Extract the [X, Y] coordinate from the center of the cell holding the provided text.  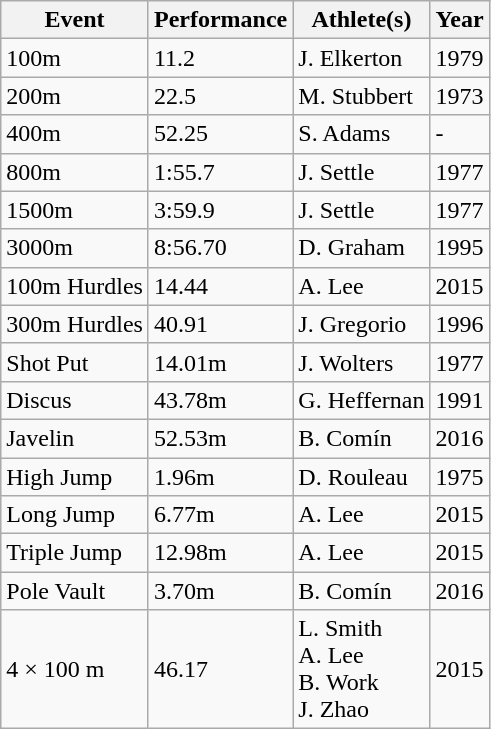
1.96m [220, 477]
100m Hurdles [75, 286]
Event [75, 20]
3000m [75, 248]
800m [75, 172]
1996 [460, 324]
D. Rouleau [362, 477]
J. Wolters [362, 362]
Athlete(s) [362, 20]
11.2 [220, 58]
6.77m [220, 515]
J. Gregorio [362, 324]
S. Adams [362, 134]
High Jump [75, 477]
3.70m [220, 591]
- [460, 134]
Javelin [75, 438]
1995 [460, 248]
46.17 [220, 670]
Triple Jump [75, 553]
1:55.7 [220, 172]
Discus [75, 400]
52.25 [220, 134]
1979 [460, 58]
D. Graham [362, 248]
1991 [460, 400]
8:56.70 [220, 248]
400m [75, 134]
12.98m [220, 553]
1975 [460, 477]
G. Heffernan [362, 400]
22.5 [220, 96]
300m Hurdles [75, 324]
43.78m [220, 400]
52.53m [220, 438]
M. Stubbert [362, 96]
4 × 100 m [75, 670]
L. SmithA. LeeB. WorkJ. Zhao [362, 670]
100m [75, 58]
Shot Put [75, 362]
J. Elkerton [362, 58]
Year [460, 20]
3:59.9 [220, 210]
1500m [75, 210]
40.91 [220, 324]
1973 [460, 96]
Pole Vault [75, 591]
14.44 [220, 286]
14.01m [220, 362]
Long Jump [75, 515]
Performance [220, 20]
200m [75, 96]
